Search for the cell housing the specified text and yield its (x, y) center coordinate. 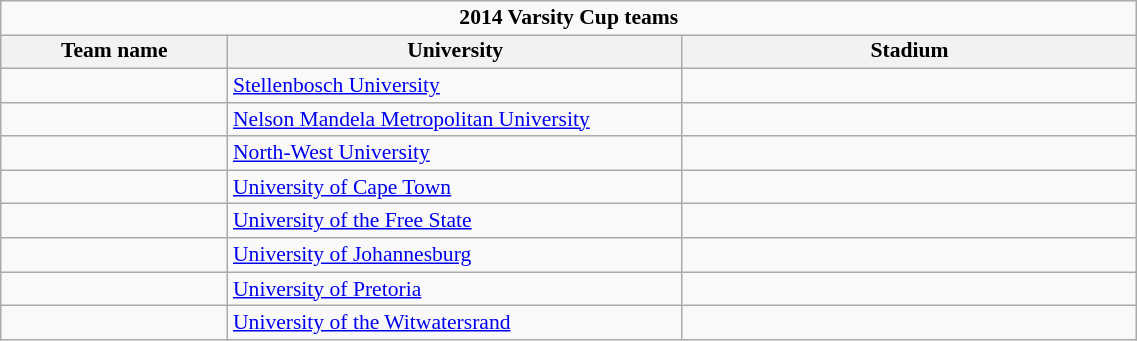
North-West University (455, 154)
University of Cape Town (455, 187)
Team name (114, 52)
Stadium (909, 52)
Nelson Mandela Metropolitan University (455, 120)
Stellenbosch University (455, 86)
2014 Varsity Cup teams (569, 18)
University of the Witwatersrand (455, 323)
University of the Free State (455, 221)
University of Johannesburg (455, 255)
University of Pretoria (455, 289)
University (455, 52)
